For the text-containing cell, return its midpoint in (X, Y) coordinate format. 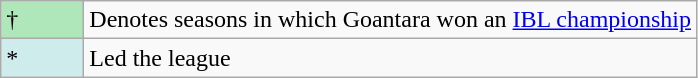
Led the league (390, 58)
* (42, 58)
Denotes seasons in which Goantara won an IBL championship (390, 20)
† (42, 20)
